Detect which cell encompasses the target text, then output its [x, y] center coordinate. 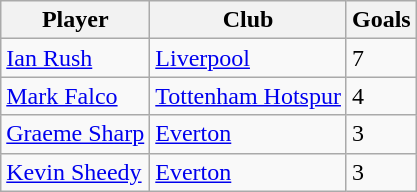
Kevin Sheedy [76, 172]
Tottenham Hotspur [248, 96]
Player [76, 20]
Mark Falco [76, 96]
4 [381, 96]
Graeme Sharp [76, 134]
Club [248, 20]
Liverpool [248, 58]
Ian Rush [76, 58]
7 [381, 58]
Goals [381, 20]
